Output the (x, y) coordinate of the center of the cell containing the given text.  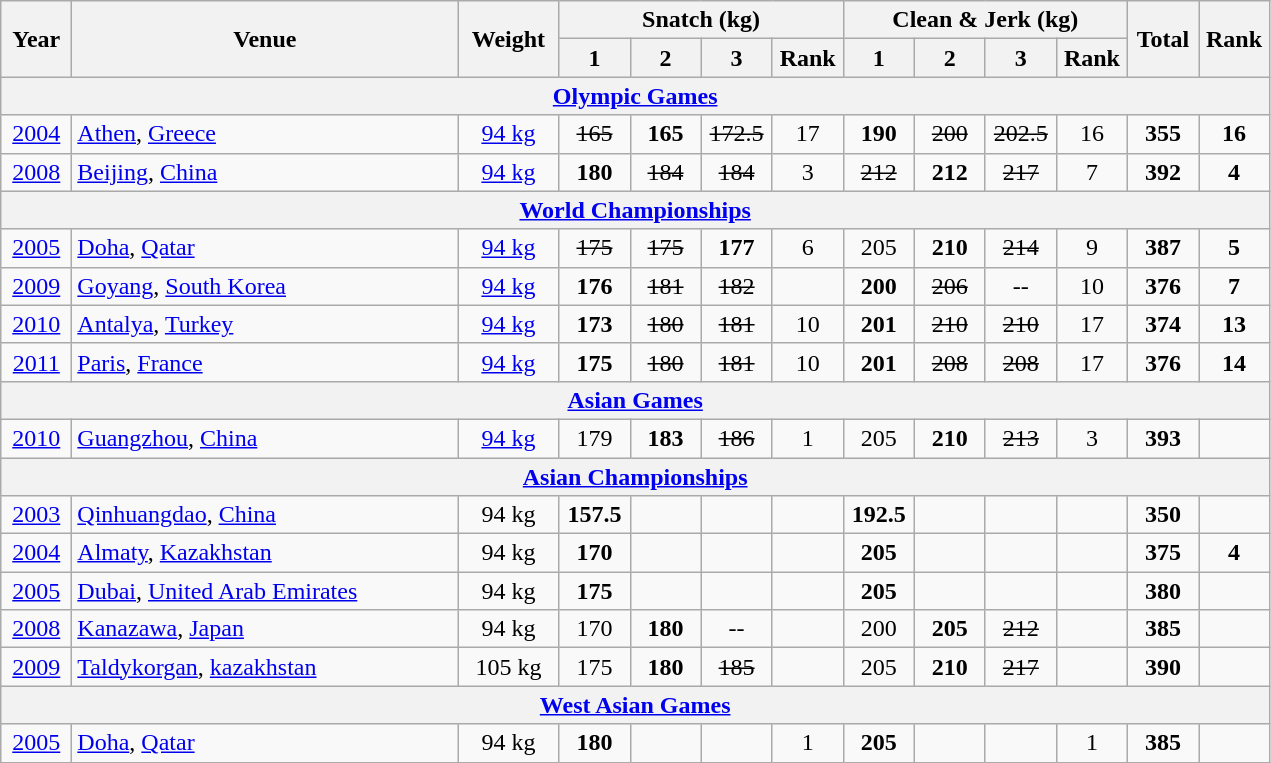
185 (736, 667)
Total (1162, 39)
183 (666, 438)
374 (1162, 324)
380 (1162, 591)
186 (736, 438)
Taldykorgan, kazakhstan (265, 667)
Antalya, Turkey (265, 324)
375 (1162, 553)
179 (594, 438)
177 (736, 248)
Clean & Jerk (kg) (985, 20)
387 (1162, 248)
Goyang, South Korea (265, 286)
Venue (265, 39)
Olympic Games (636, 96)
Qinhuangdao, China (265, 515)
214 (1020, 248)
Beijing, China (265, 172)
6 (808, 248)
Athen, Greece (265, 134)
157.5 (594, 515)
West Asian Games (636, 705)
105 kg (508, 667)
Weight (508, 39)
Snatch (kg) (701, 20)
14 (1234, 362)
182 (736, 286)
Dubai, United Arab Emirates (265, 591)
World Championships (636, 210)
Paris, France (265, 362)
Asian Games (636, 400)
392 (1162, 172)
Almaty, Kazakhstan (265, 553)
9 (1092, 248)
13 (1234, 324)
176 (594, 286)
206 (950, 286)
5 (1234, 248)
Year (36, 39)
2003 (36, 515)
Guangzhou, China (265, 438)
192.5 (878, 515)
202.5 (1020, 134)
393 (1162, 438)
Kanazawa, Japan (265, 629)
213 (1020, 438)
Asian Championships (636, 477)
173 (594, 324)
350 (1162, 515)
2011 (36, 362)
172.5 (736, 134)
190 (878, 134)
355 (1162, 134)
390 (1162, 667)
